Determine the (x, y) coordinate at the center of the cell enclosing the given text.  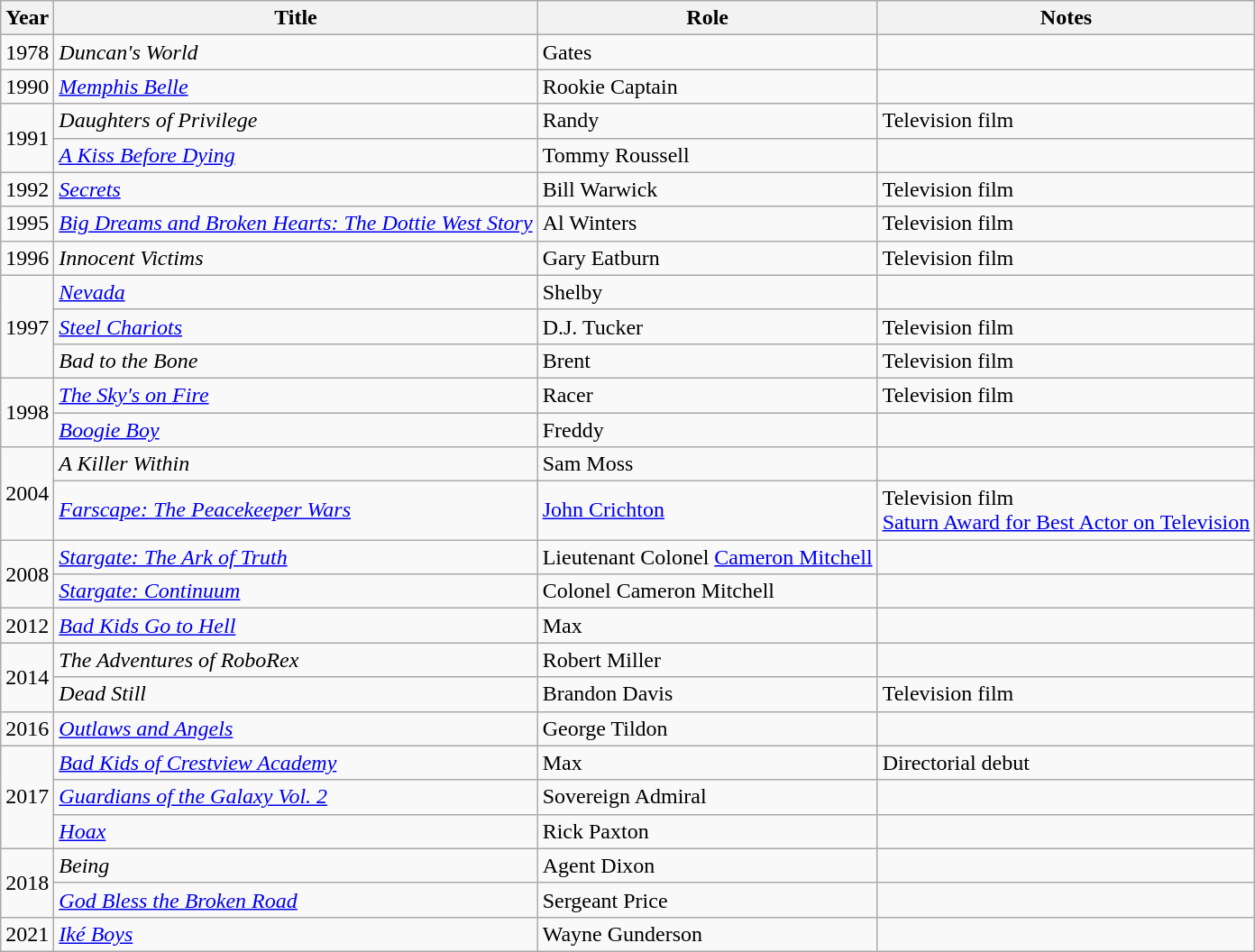
Stargate: Continuum (296, 591)
A Kiss Before Dying (296, 155)
Sovereign Admiral (707, 797)
1992 (27, 189)
2004 (27, 494)
God Bless the Broken Road (296, 900)
Duncan's World (296, 52)
Tommy Roussell (707, 155)
Bad Kids of Crestview Academy (296, 763)
Colonel Cameron Mitchell (707, 591)
Sam Moss (707, 464)
Racer (707, 395)
Iké Boys (296, 934)
2017 (27, 797)
Bad Kids Go to Hell (296, 626)
A Killer Within (296, 464)
Gary Eatburn (707, 258)
2008 (27, 574)
Dead Still (296, 694)
Innocent Victims (296, 258)
Nevada (296, 292)
Big Dreams and Broken Hearts: The Dottie West Story (296, 224)
Steel Chariots (296, 326)
Daughters of Privilege (296, 121)
1996 (27, 258)
The Adventures of RoboRex (296, 660)
Being (296, 865)
1978 (27, 52)
Robert Miller (707, 660)
2012 (27, 626)
Boogie Boy (296, 430)
1995 (27, 224)
George Tildon (707, 728)
Title (296, 18)
Notes (1066, 18)
1991 (27, 138)
1998 (27, 412)
Bad to the Bone (296, 361)
Shelby (707, 292)
Directorial debut (1066, 763)
Rookie Captain (707, 87)
Brandon Davis (707, 694)
Randy (707, 121)
Brent (707, 361)
Hoax (296, 831)
1997 (27, 326)
2021 (27, 934)
Year (27, 18)
D.J. Tucker (707, 326)
Bill Warwick (707, 189)
2016 (27, 728)
Television filmSaturn Award for Best Actor on Television (1066, 510)
Secrets (296, 189)
Agent Dixon (707, 865)
The Sky's on Fire (296, 395)
Lieutenant Colonel Cameron Mitchell (707, 557)
Guardians of the Galaxy Vol. 2 (296, 797)
2018 (27, 883)
Rick Paxton (707, 831)
Memphis Belle (296, 87)
2014 (27, 677)
Wayne Gunderson (707, 934)
Sergeant Price (707, 900)
1990 (27, 87)
Al Winters (707, 224)
Farscape: The Peacekeeper Wars (296, 510)
Gates (707, 52)
Role (707, 18)
Freddy (707, 430)
Outlaws and Angels (296, 728)
Stargate: The Ark of Truth (296, 557)
John Crichton (707, 510)
